Return (X, Y) of the center of cell containing provided text 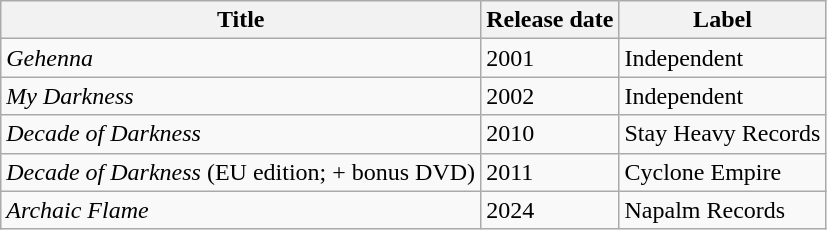
2002 (550, 96)
Stay Heavy Records (722, 134)
2010 (550, 134)
My Darkness (241, 96)
Archaic Flame (241, 210)
Cyclone Empire (722, 172)
Title (241, 20)
Decade of Darkness (EU edition; + bonus DVD) (241, 172)
2024 (550, 210)
2001 (550, 58)
Release date (550, 20)
Gehenna (241, 58)
Label (722, 20)
Napalm Records (722, 210)
2011 (550, 172)
Decade of Darkness (241, 134)
